For the text-containing cell, return its midpoint in [X, Y] coordinate format. 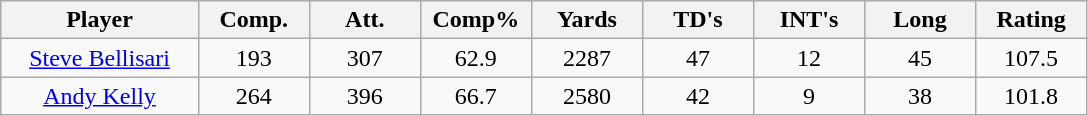
101.8 [1032, 96]
Long [920, 20]
Andy Kelly [100, 96]
Rating [1032, 20]
264 [254, 96]
193 [254, 58]
107.5 [1032, 58]
66.7 [476, 96]
396 [364, 96]
Comp% [476, 20]
42 [698, 96]
TD's [698, 20]
Comp. [254, 20]
307 [364, 58]
INT's [808, 20]
45 [920, 58]
Att. [364, 20]
Yards [586, 20]
9 [808, 96]
Steve Bellisari [100, 58]
2287 [586, 58]
2580 [586, 96]
38 [920, 96]
Player [100, 20]
12 [808, 58]
47 [698, 58]
62.9 [476, 58]
